Return [x, y] of the center of cell containing provided text 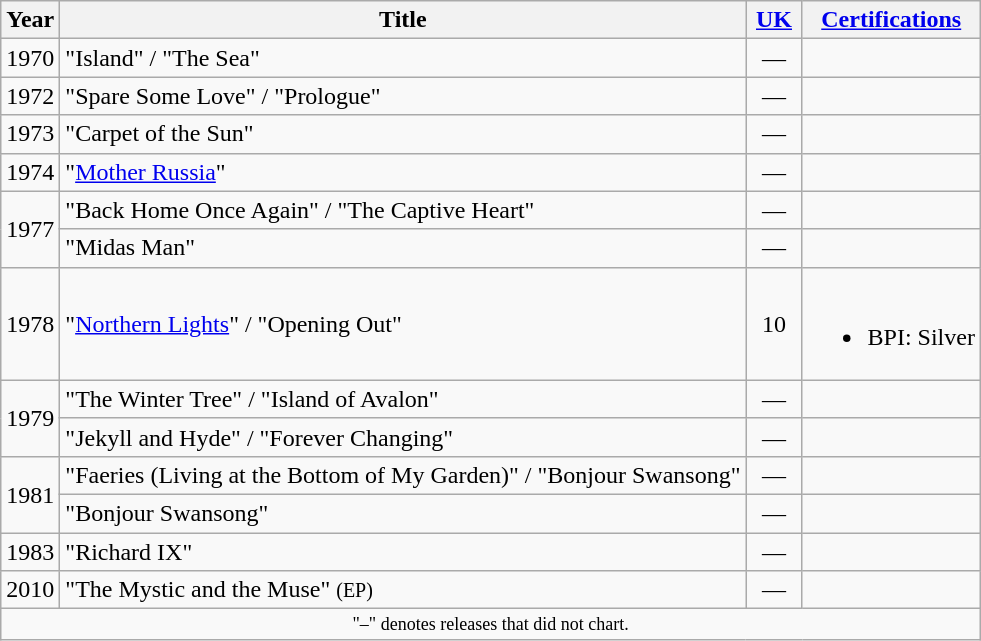
"Carpet of the Sun" [403, 134]
1970 [30, 58]
1977 [30, 229]
1974 [30, 172]
"Jekyll and Hyde" / "Forever Changing" [403, 437]
Certifications [891, 20]
Year [30, 20]
1972 [30, 96]
"Northern Lights" / "Opening Out" [403, 324]
1978 [30, 324]
1981 [30, 494]
1973 [30, 134]
1979 [30, 418]
10 [774, 324]
"The Winter Tree" / "Island of Avalon" [403, 399]
"–" denotes releases that did not chart. [491, 624]
BPI: Silver [891, 324]
"Faeries (Living at the Bottom of My Garden)" / "Bonjour Swansong" [403, 475]
"Mother Russia" [403, 172]
UK [774, 20]
"Back Home Once Again" / "The Captive Heart" [403, 210]
"Richard IX" [403, 551]
"Midas Man" [403, 248]
2010 [30, 590]
1983 [30, 551]
Title [403, 20]
"Spare Some Love" / "Prologue" [403, 96]
"Bonjour Swansong" [403, 513]
"The Mystic and the Muse" (EP) [403, 590]
"Island" / "The Sea" [403, 58]
